Extract the [X, Y] coordinate from the center of the cell holding the provided text.  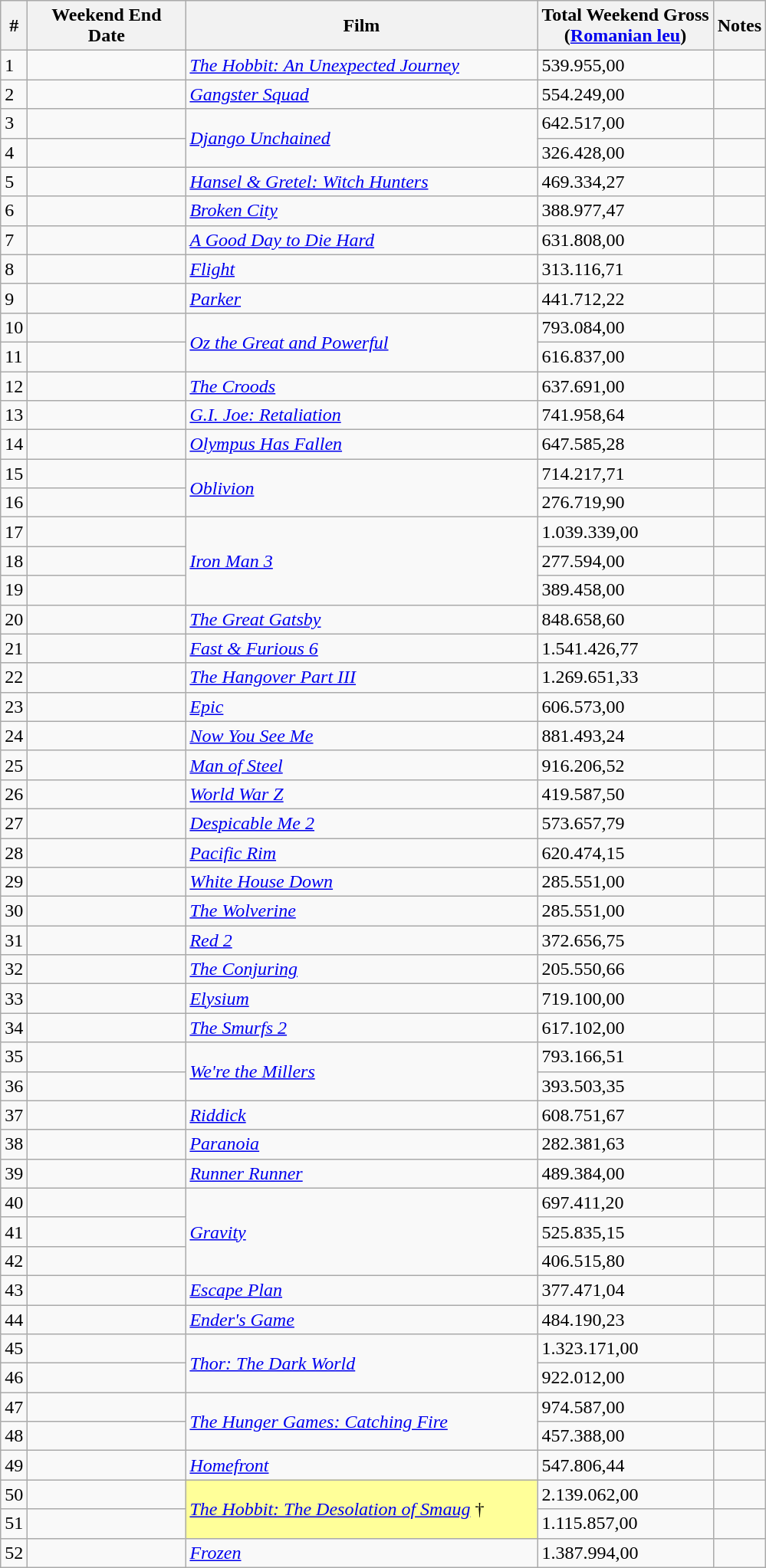
Riddick [362, 1115]
24 [14, 736]
573.657,79 [626, 823]
1.115.857,00 [626, 1524]
Homefront [362, 1465]
27 [14, 823]
620.474,15 [626, 853]
616.837,00 [626, 356]
1.039.339,00 [626, 532]
326.428,00 [626, 153]
We're the Millers [362, 1071]
G.I. Joe: Retaliation [362, 415]
35 [14, 1057]
205.550,66 [626, 969]
Broken City [362, 211]
606.573,00 [626, 707]
642.517,00 [626, 123]
7 [14, 240]
36 [14, 1086]
Parker [362, 298]
Escape Plan [362, 1290]
Pacific Rim [362, 853]
37 [14, 1115]
17 [14, 532]
39 [14, 1173]
23 [14, 707]
393.503,35 [626, 1086]
46 [14, 1378]
741.958,64 [626, 415]
# [14, 26]
Film [362, 26]
12 [14, 385]
10 [14, 327]
793.166,51 [626, 1057]
The Wolverine [362, 911]
1.541.426,77 [626, 648]
26 [14, 794]
48 [14, 1436]
1.323.171,00 [626, 1349]
11 [14, 356]
848.658,60 [626, 619]
31 [14, 940]
793.084,00 [626, 327]
The Smurfs 2 [362, 1028]
372.656,75 [626, 940]
406.515,80 [626, 1261]
34 [14, 1028]
White House Down [362, 882]
608.751,67 [626, 1115]
Flight [362, 269]
29 [14, 882]
547.806,44 [626, 1465]
14 [14, 444]
697.411,20 [626, 1202]
389.458,00 [626, 590]
Iron Man 3 [362, 561]
44 [14, 1319]
1 [14, 65]
Man of Steel [362, 765]
377.471,04 [626, 1290]
4 [14, 153]
282.381,63 [626, 1144]
Thor: The Dark World [362, 1363]
Oblivion [362, 488]
The Hobbit: An Unexpected Journey [362, 65]
Red 2 [362, 940]
13 [14, 415]
The Hobbit: The Desolation of Smaug † [362, 1509]
Epic [362, 707]
The Great Gatsby [362, 619]
881.493,24 [626, 736]
The Hunger Games: Catching Fire [362, 1422]
Gangster Squad [362, 94]
15 [14, 474]
9 [14, 298]
554.249,00 [626, 94]
Paranoia [362, 1144]
457.388,00 [626, 1436]
22 [14, 677]
276.719,90 [626, 503]
A Good Day to Die Hard [362, 240]
974.587,00 [626, 1407]
388.977,47 [626, 211]
33 [14, 999]
51 [14, 1524]
Hansel & Gretel: Witch Hunters [362, 182]
25 [14, 765]
489.384,00 [626, 1173]
Now You See Me [362, 736]
714.217,71 [626, 474]
441.712,22 [626, 298]
World War Z [362, 794]
3 [14, 123]
30 [14, 911]
Oz the Great and Powerful [362, 342]
1.387.994,00 [626, 1553]
647.585,28 [626, 444]
32 [14, 969]
617.102,00 [626, 1028]
Gravity [362, 1232]
45 [14, 1349]
47 [14, 1407]
525.835,15 [626, 1232]
19 [14, 590]
The Hangover Part III [362, 677]
916.206,52 [626, 765]
42 [14, 1261]
41 [14, 1232]
40 [14, 1202]
5 [14, 182]
16 [14, 503]
28 [14, 853]
2.139.062,00 [626, 1494]
Olympus Has Fallen [362, 444]
Runner Runner [362, 1173]
313.116,71 [626, 269]
43 [14, 1290]
Weekend End Date [107, 26]
637.691,00 [626, 385]
922.012,00 [626, 1378]
419.587,50 [626, 794]
484.190,23 [626, 1319]
Django Unchained [362, 138]
2 [14, 94]
6 [14, 211]
539.955,00 [626, 65]
38 [14, 1144]
Ender's Game [362, 1319]
Fast & Furious 6 [362, 648]
Total Weekend Gross(Romanian leu) [626, 26]
631.808,00 [626, 240]
Frozen [362, 1553]
21 [14, 648]
Elysium [362, 999]
52 [14, 1553]
The Conjuring [362, 969]
The Croods [362, 385]
50 [14, 1494]
1.269.651,33 [626, 677]
20 [14, 619]
Despicable Me 2 [362, 823]
8 [14, 269]
719.100,00 [626, 999]
49 [14, 1465]
277.594,00 [626, 561]
Notes [739, 26]
18 [14, 561]
469.334,27 [626, 182]
